Output the (x, y) coordinate of the center of the cell containing the given text.  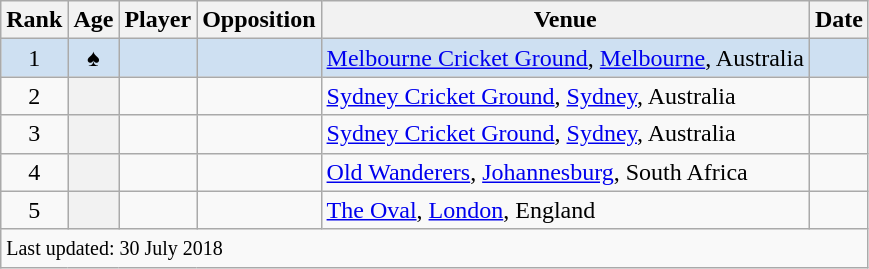
1 (34, 58)
2 (34, 96)
3 (34, 134)
5 (34, 210)
The Oval, London, England (565, 210)
Venue (565, 20)
Old Wanderers, Johannesburg, South Africa (565, 172)
Last updated: 30 July 2018 (435, 248)
4 (34, 172)
Opposition (259, 20)
Player (158, 20)
Rank (34, 20)
Age (94, 20)
Melbourne Cricket Ground, Melbourne, Australia (565, 58)
♠ (94, 58)
Date (838, 20)
